Pinpoint the cell where the given text exists, returning its (x, y) midpoint coordinate. 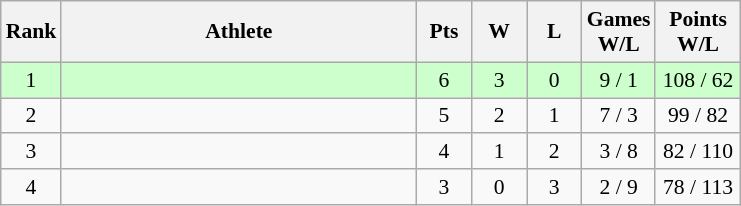
Athlete (238, 32)
3 / 8 (619, 152)
99 / 82 (698, 116)
Rank (32, 32)
Pts (444, 32)
6 (444, 80)
PointsW/L (698, 32)
9 / 1 (619, 80)
78 / 113 (698, 187)
L (554, 32)
82 / 110 (698, 152)
GamesW/L (619, 32)
W (500, 32)
2 / 9 (619, 187)
7 / 3 (619, 116)
108 / 62 (698, 80)
5 (444, 116)
